Scan for the cell matching the given text and deliver its (X, Y) coordinate at center. 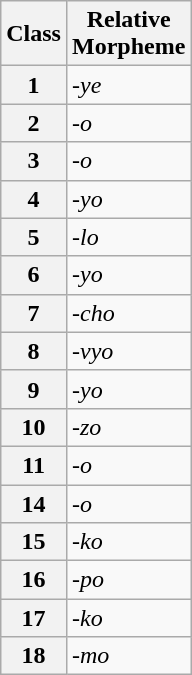
5 (34, 237)
-ye (128, 85)
16 (34, 580)
9 (34, 389)
10 (34, 427)
7 (34, 313)
-po (128, 580)
17 (34, 618)
4 (34, 199)
Class (34, 34)
-lo (128, 237)
-zo (128, 427)
-mo (128, 656)
2 (34, 123)
-cho (128, 313)
14 (34, 503)
1 (34, 85)
RelativeMorpheme (128, 34)
18 (34, 656)
11 (34, 465)
6 (34, 275)
8 (34, 351)
-vyo (128, 351)
3 (34, 161)
15 (34, 542)
